Determine the [X, Y] coordinate at the center of the cell enclosing the given text.  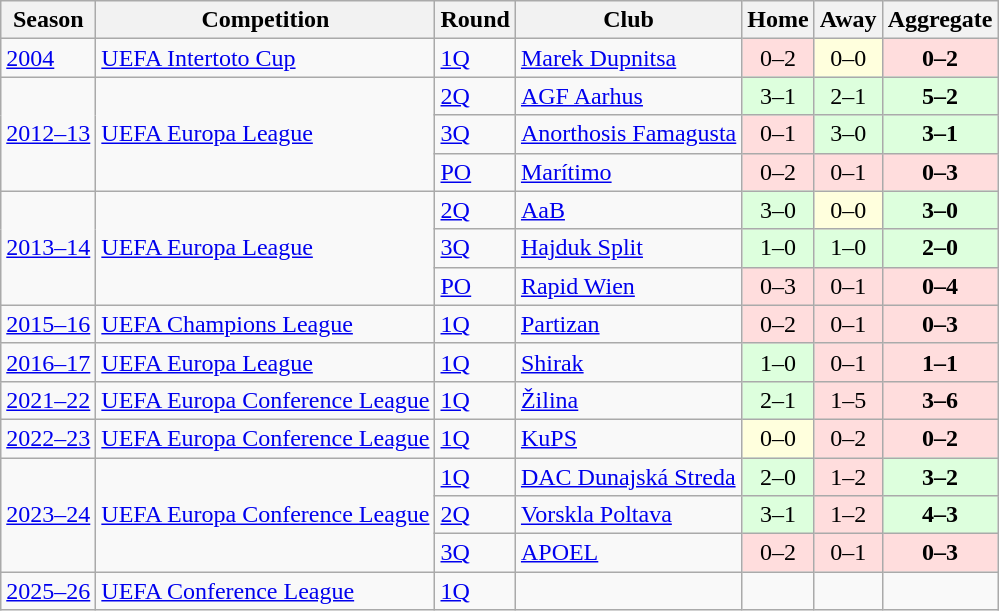
APOEL [628, 553]
5–2 [940, 96]
AGF Aarhus [628, 96]
Aggregate [940, 20]
0–4 [940, 286]
1–1 [940, 362]
Home [778, 20]
2025–26 [48, 591]
Marek Dupnitsa [628, 58]
2023–24 [48, 515]
Club [628, 20]
UEFA Intertoto Cup [266, 58]
3–6 [940, 400]
Vorskla Poltava [628, 515]
1–5 [848, 400]
KuPS [628, 438]
2015–16 [48, 324]
Rapid Wien [628, 286]
UEFA Champions League [266, 324]
Competition [266, 20]
Marítimo [628, 172]
Away [848, 20]
2022–23 [48, 438]
Round [475, 20]
4–3 [940, 515]
Partizan [628, 324]
3–2 [940, 477]
Anorthosis Famagusta [628, 134]
Season [48, 20]
Shirak [628, 362]
DAC Dunajská Streda [628, 477]
Hajduk Split [628, 248]
AaB [628, 210]
2004 [48, 58]
2013–14 [48, 248]
2021–22 [48, 400]
2012–13 [48, 134]
Žilina [628, 400]
UEFA Conference League [266, 591]
2016–17 [48, 362]
